Find where the given text appears and provide that cell's center as (X, Y) coordinate. 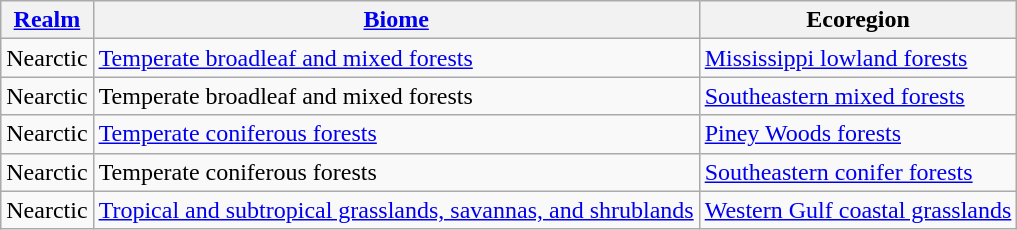
Mississippi lowland forests (858, 58)
Southeastern mixed forests (858, 96)
Western Gulf coastal grasslands (858, 210)
Ecoregion (858, 20)
Southeastern conifer forests (858, 172)
Piney Woods forests (858, 134)
Realm (47, 20)
Biome (396, 20)
Tropical and subtropical grasslands, savannas, and shrublands (396, 210)
